Capture the cell that displays the provided text and extract its (X, Y) central coordinate. 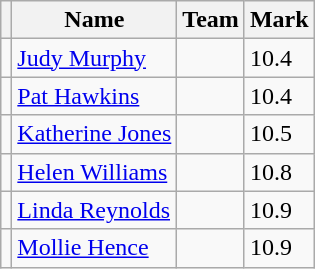
Pat Hawkins (94, 96)
Linda Reynolds (94, 210)
10.8 (279, 172)
Team (211, 20)
Mark (279, 20)
Katherine Jones (94, 134)
Mollie Hence (94, 248)
Helen Williams (94, 172)
10.5 (279, 134)
Name (94, 20)
Judy Murphy (94, 58)
